For the text-containing cell, return its midpoint in (X, Y) coordinate format. 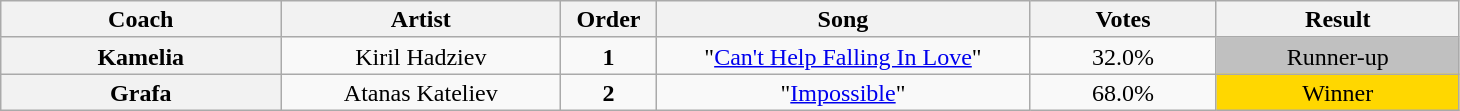
2 (608, 92)
32.0% (1124, 56)
1 (608, 56)
Song (842, 20)
Order (608, 20)
"Impossible" (842, 92)
Artist (421, 20)
Coach (141, 20)
Runner-up (1338, 56)
Kiril Hadziev (421, 56)
Result (1338, 20)
Grafa (141, 92)
Winner (1338, 92)
Atanas Kateliev (421, 92)
Kamelia (141, 56)
Votes (1124, 20)
68.0% (1124, 92)
"Can't Help Falling In Love" (842, 56)
